Provide the (X, Y) coordinate of the cell's center where the given text is located.  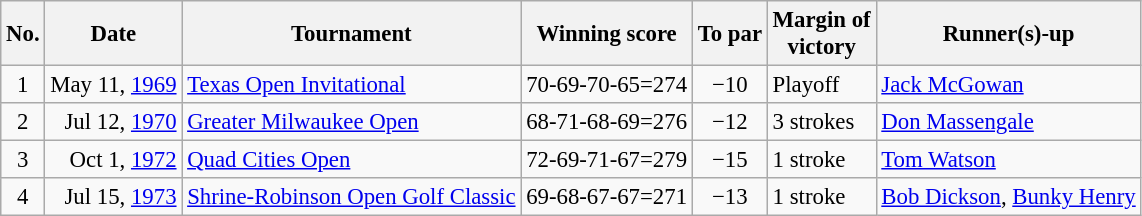
Bob Dickson, Bunky Henry (1008, 197)
Runner(s)-up (1008, 34)
Margin ofvictory (822, 34)
Jack McGowan (1008, 85)
Jul 12, 1970 (114, 122)
Tom Watson (1008, 160)
Greater Milwaukee Open (352, 122)
No. (23, 34)
70-69-70-65=274 (607, 85)
72-69-71-67=279 (607, 160)
Winning score (607, 34)
Oct 1, 1972 (114, 160)
May 11, 1969 (114, 85)
Texas Open Invitational (352, 85)
Tournament (352, 34)
−12 (730, 122)
Shrine-Robinson Open Golf Classic (352, 197)
−13 (730, 197)
69-68-67-67=271 (607, 197)
Quad Cities Open (352, 160)
−10 (730, 85)
−15 (730, 160)
1 (23, 85)
68-71-68-69=276 (607, 122)
To par (730, 34)
4 (23, 197)
Don Massengale (1008, 122)
Jul 15, 1973 (114, 197)
Playoff (822, 85)
3 strokes (822, 122)
3 (23, 160)
2 (23, 122)
Date (114, 34)
